Capture the cell that displays the provided text and extract its (x, y) central coordinate. 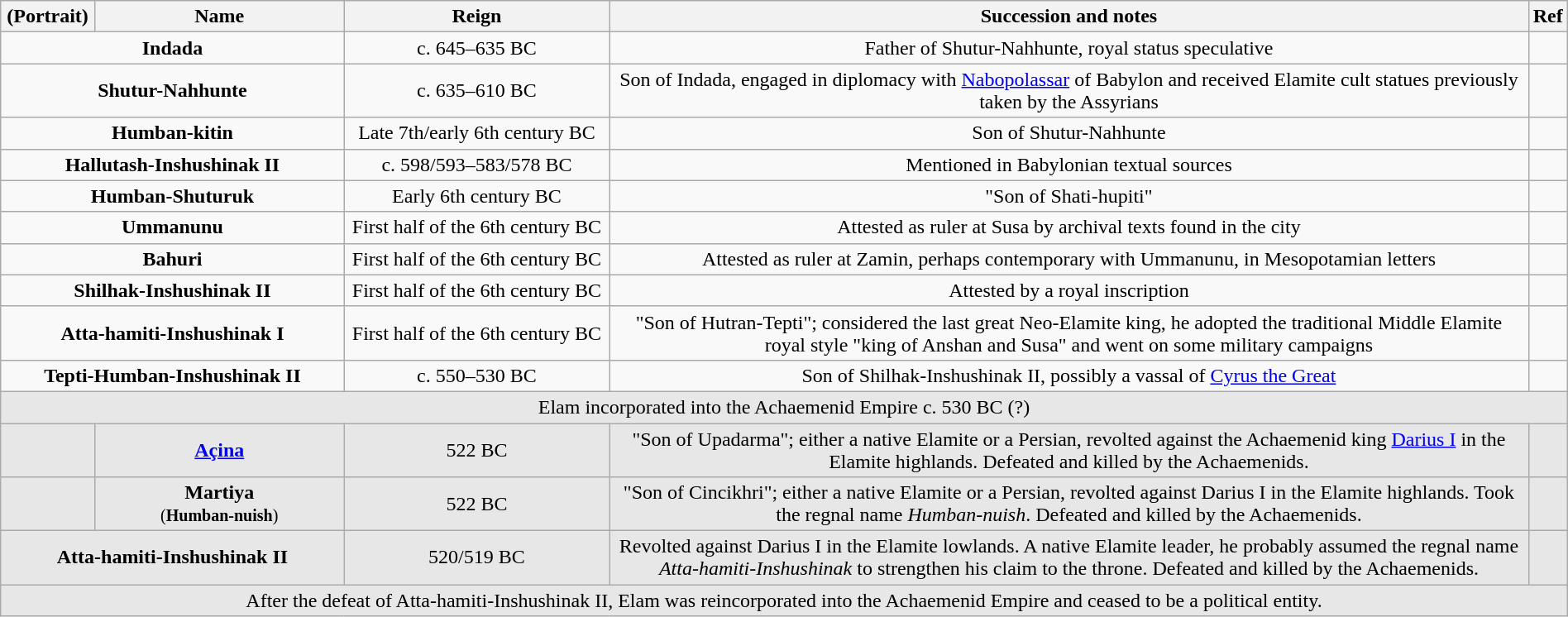
Humban-Shuturuk (172, 196)
Late 7th/early 6th century BC (476, 133)
Elam incorporated into the Achaemenid Empire c. 530 BC (?) (784, 407)
After the defeat of Atta-hamiti-Inshushinak II, Elam was reincorporated into the Achaemenid Empire and ceased to be a political entity. (784, 600)
Attested as ruler at Susa by archival texts found in the city (1068, 227)
(Portrait) (48, 17)
Son of Shilhak-Inshushinak II, possibly a vassal of Cyrus the Great (1068, 375)
Early 6th century BC (476, 196)
Humban-kitin (172, 133)
Shilhak-Inshushinak II (172, 290)
Martiya(Humban-nuish) (219, 505)
Indada (172, 48)
c. 598/593–583/578 BC (476, 165)
520/519 BC (476, 557)
"Son of Shati-hupiti" (1068, 196)
Ummanunu (172, 227)
Mentioned in Babylonian textual sources (1068, 165)
Attested by a royal inscription (1068, 290)
Son of Indada, engaged in diplomacy with Nabopolassar of Babylon and received Elamite cult statues previously taken by the Assyrians (1068, 91)
Bahuri (172, 259)
Attested as ruler at Zamin, perhaps contemporary with Ummanunu, in Mesopotamian letters (1068, 259)
Atta-hamiti-Inshushinak II (172, 557)
Tepti-Humban-Inshushinak II (172, 375)
Son of Shutur-Nahhunte (1068, 133)
c. 645–635 BC (476, 48)
c. 550–530 BC (476, 375)
Reign (476, 17)
Hallutash-Inshushinak II (172, 165)
Açina (219, 450)
Succession and notes (1068, 17)
Ref (1548, 17)
Father of Shutur-Nahhunte, royal status speculative (1068, 48)
Atta-hamiti-Inshushinak I (172, 332)
Name (219, 17)
Shutur-Nahhunte (172, 91)
c. 635–610 BC (476, 91)
